Find where the given text appears and provide that cell's center as (X, Y) coordinate. 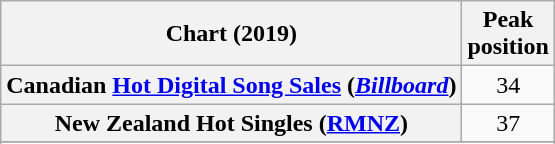
34 (508, 85)
Peakposition (508, 34)
Chart (2019) (232, 34)
37 (508, 123)
New Zealand Hot Singles (RMNZ) (232, 123)
Canadian Hot Digital Song Sales (Billboard) (232, 85)
